Identify which cell holds the provided text, then report its [x, y] central coordinate. 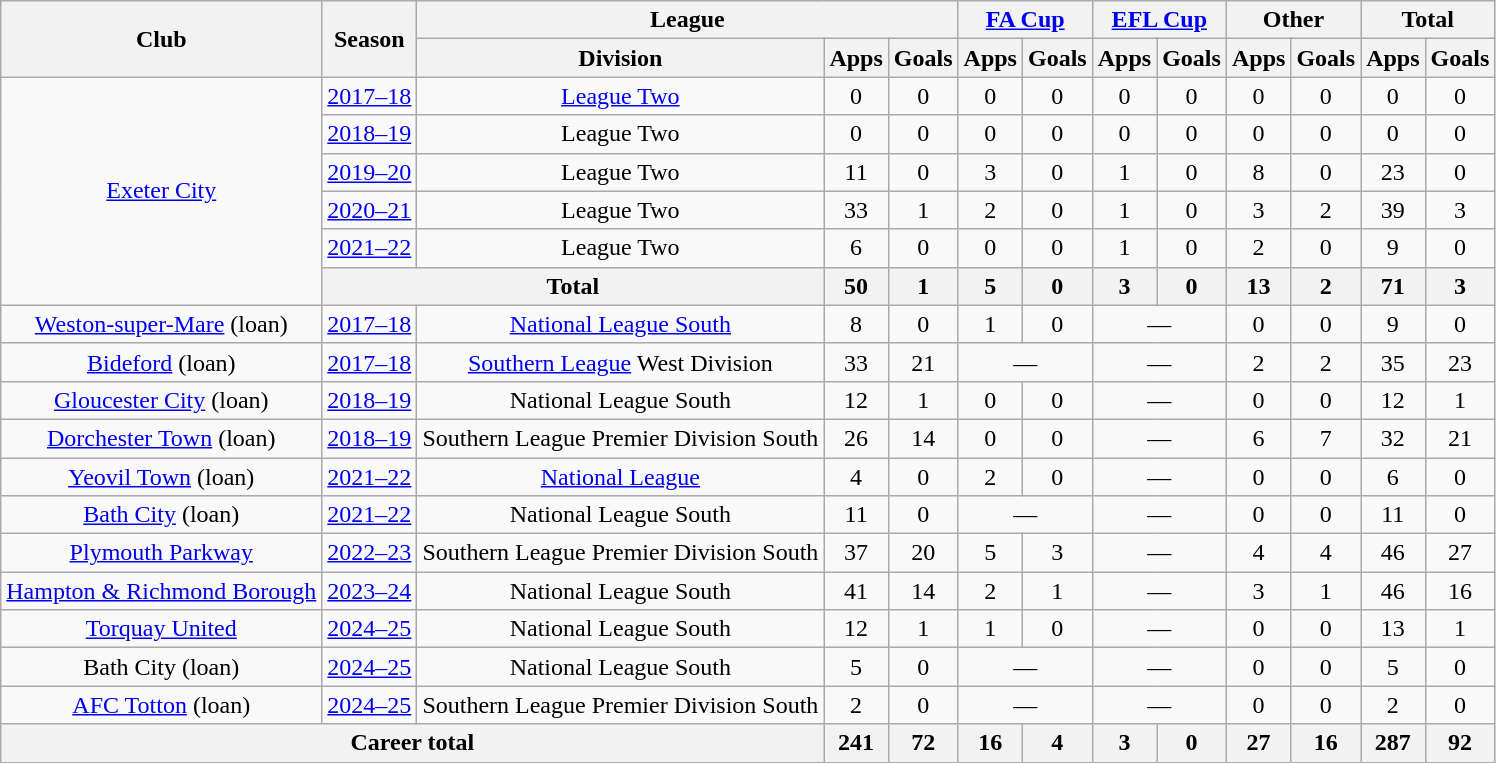
92 [1460, 743]
39 [1393, 210]
2019–20 [370, 172]
72 [923, 743]
Bideford (loan) [162, 362]
26 [856, 438]
FA Cup [1025, 20]
241 [856, 743]
287 [1393, 743]
Gloucester City (loan) [162, 400]
Season [370, 39]
35 [1393, 362]
2023–24 [370, 591]
AFC Totton (loan) [162, 705]
32 [1393, 438]
Torquay United [162, 629]
71 [1393, 286]
EFL Cup [1159, 20]
League [688, 20]
Hampton & Richmond Borough [162, 591]
Division [620, 58]
7 [1326, 438]
Club [162, 39]
Southern League West Division [620, 362]
2020–21 [370, 210]
National League [620, 477]
20 [923, 553]
41 [856, 591]
37 [856, 553]
Exeter City [162, 191]
Dorchester Town (loan) [162, 438]
Yeovil Town (loan) [162, 477]
Weston-super-Mare (loan) [162, 324]
50 [856, 286]
Plymouth Parkway [162, 553]
Career total [412, 743]
2022–23 [370, 553]
Other [1293, 20]
